Return the (x, y) coordinate for the center point of the cell that contains the specified text.  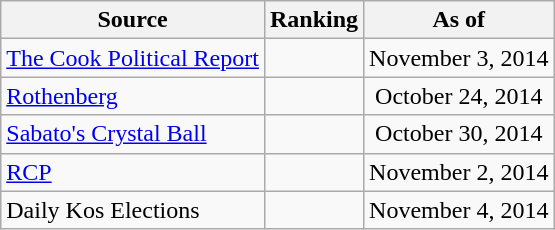
October 30, 2014 (459, 134)
Daily Kos Elections (133, 210)
Rothenberg (133, 96)
As of (459, 20)
Sabato's Crystal Ball (133, 134)
Source (133, 20)
RCP (133, 172)
October 24, 2014 (459, 96)
November 3, 2014 (459, 58)
November 4, 2014 (459, 210)
November 2, 2014 (459, 172)
The Cook Political Report (133, 58)
Ranking (314, 20)
